Scan for the cell matching the given text and deliver its (X, Y) coordinate at center. 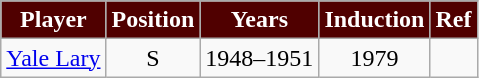
Position (153, 20)
S (153, 58)
1948–1951 (260, 58)
Years (260, 20)
Yale Lary (54, 58)
Player (54, 20)
Induction (374, 20)
1979 (374, 58)
Ref (454, 20)
